Output the (x, y) coordinate of the center of the cell containing the given text.  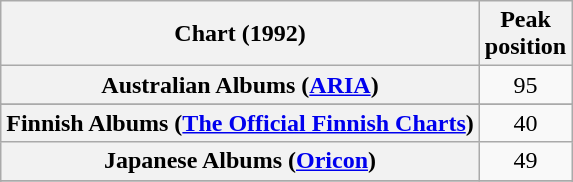
40 (525, 123)
Japanese Albums (Oricon) (240, 161)
Chart (1992) (240, 34)
Finnish Albums (The Official Finnish Charts) (240, 123)
49 (525, 161)
Australian Albums (ARIA) (240, 85)
Peakposition (525, 34)
95 (525, 85)
